Output the [x, y] coordinate of the center of the cell containing the given text.  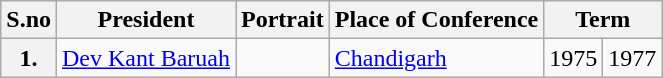
Place of Conference [436, 20]
1977 [632, 58]
S.no [29, 20]
Dev Kant Baruah [146, 58]
Term [603, 20]
Portrait [283, 20]
1975 [574, 58]
1. [29, 58]
President [146, 20]
Chandigarh [436, 58]
